Output the [x, y] coordinate of the center of the cell containing the given text.  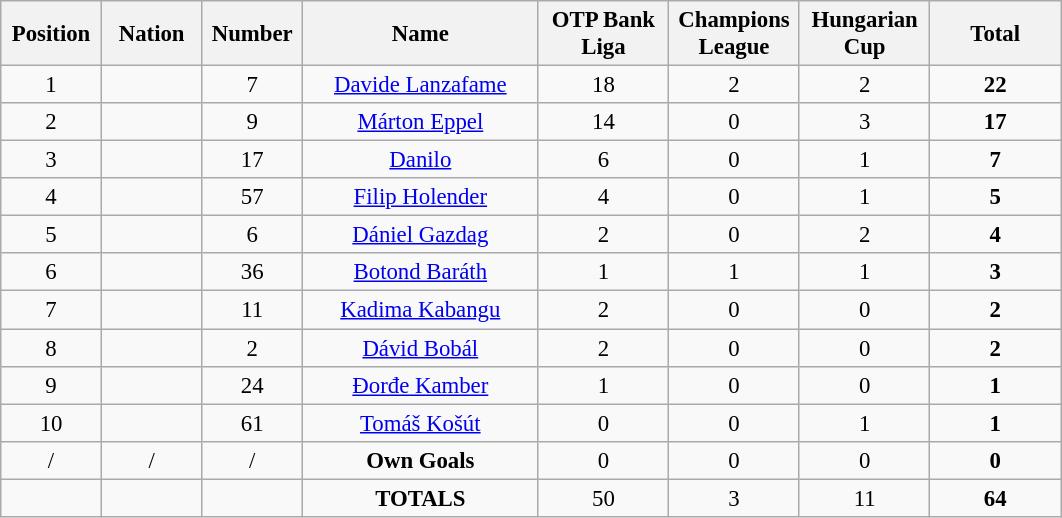
61 [252, 423]
Position [52, 34]
Dávid Bobál [421, 348]
18 [604, 85]
Name [421, 34]
22 [996, 85]
Márton Eppel [421, 122]
Total [996, 34]
Filip Holender [421, 197]
Number [252, 34]
OTP Bank Liga [604, 34]
64 [996, 498]
Hungarian Cup [864, 34]
Dániel Gazdag [421, 235]
8 [52, 348]
14 [604, 122]
Own Goals [421, 460]
Đorđe Kamber [421, 385]
10 [52, 423]
Kadima Kabangu [421, 310]
50 [604, 498]
Danilo [421, 160]
Nation [152, 34]
57 [252, 197]
TOTALS [421, 498]
24 [252, 385]
Champions League [734, 34]
Botond Baráth [421, 273]
36 [252, 273]
Tomáš Košút [421, 423]
Davide Lanzafame [421, 85]
